For the text-containing cell, return its midpoint in [x, y] coordinate format. 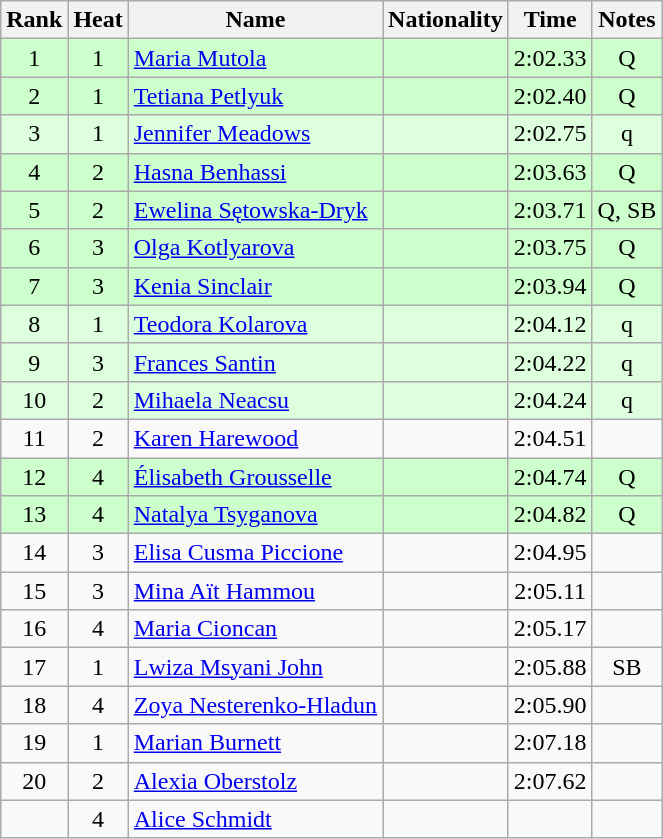
2:03.94 [550, 286]
Natalya Tsyganova [255, 515]
Mihaela Neacsu [255, 400]
5 [34, 210]
2:07.62 [550, 781]
Alice Schmidt [255, 819]
2:04.51 [550, 438]
2:04.74 [550, 477]
2:04.24 [550, 400]
Élisabeth Grousselle [255, 477]
Time [550, 20]
2:04.82 [550, 515]
Heat [98, 20]
Alexia Oberstolz [255, 781]
Karen Harewood [255, 438]
Q, SB [627, 210]
SB [627, 667]
13 [34, 515]
2:03.75 [550, 248]
17 [34, 667]
20 [34, 781]
14 [34, 553]
2:07.18 [550, 743]
Hasna Benhassi [255, 172]
Mina Aït Hammou [255, 591]
11 [34, 438]
Name [255, 20]
2:04.95 [550, 553]
2:05.11 [550, 591]
Notes [627, 20]
2:05.88 [550, 667]
10 [34, 400]
2:05.90 [550, 705]
2:02.40 [550, 96]
Marian Burnett [255, 743]
9 [34, 362]
6 [34, 248]
16 [34, 629]
Tetiana Petlyuk [255, 96]
Jennifer Meadows [255, 134]
2:05.17 [550, 629]
Rank [34, 20]
19 [34, 743]
8 [34, 324]
Olga Kotlyarova [255, 248]
Teodora Kolarova [255, 324]
15 [34, 591]
2:03.71 [550, 210]
Lwiza Msyani John [255, 667]
2:04.22 [550, 362]
2:04.12 [550, 324]
7 [34, 286]
18 [34, 705]
Ewelina Sętowska-Dryk [255, 210]
12 [34, 477]
Frances Santin [255, 362]
Maria Cioncan [255, 629]
Maria Mutola [255, 58]
2:02.75 [550, 134]
Zoya Nesterenko-Hladun [255, 705]
2:02.33 [550, 58]
Nationality [446, 20]
Elisa Cusma Piccione [255, 553]
Kenia Sinclair [255, 286]
2:03.63 [550, 172]
